Return the (x, y) coordinate for the center point of the cell that contains the specified text.  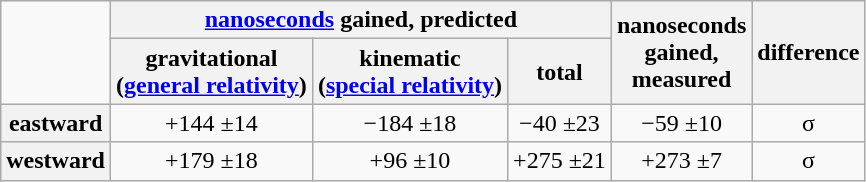
difference (808, 52)
+273 ±7 (681, 161)
+144 ±14 (211, 123)
−184 ±18 (410, 123)
eastward (56, 123)
nanoseconds gained, predicted (360, 20)
−40 ±23 (560, 123)
nanosecondsgained,measured (681, 52)
+179 ±18 (211, 161)
+275 ±21 (560, 161)
westward (56, 161)
−59 ±10 (681, 123)
total (560, 72)
+96 ±10 (410, 161)
kinematic(special relativity) (410, 72)
gravitational(general relativity) (211, 72)
